Detect which cell encompasses the target text, then output its [X, Y] center coordinate. 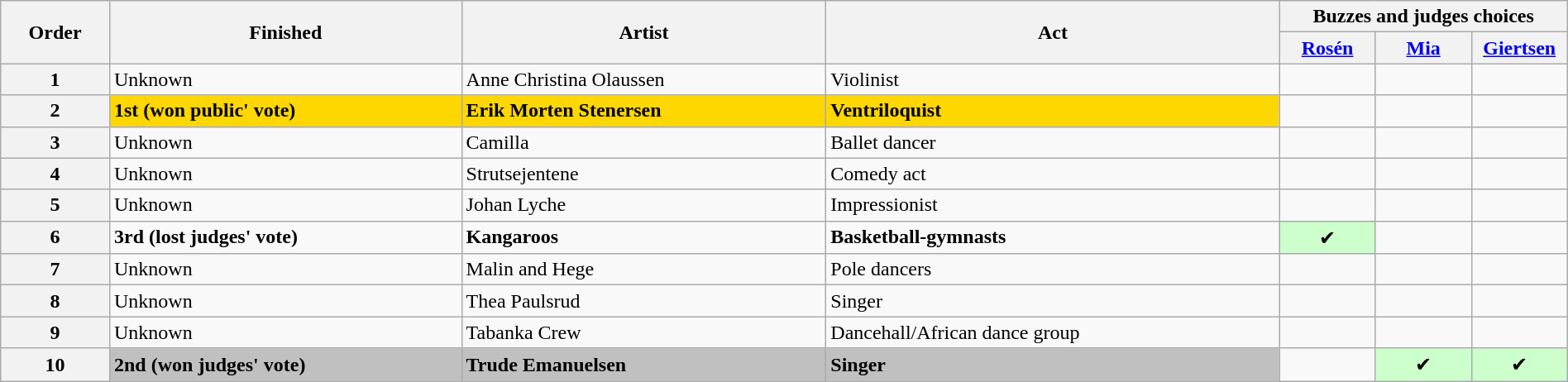
Trude Emanuelsen [643, 365]
Erik Morten Stenersen [643, 111]
Malin and Hege [643, 270]
Act [1053, 32]
5 [55, 205]
Order [55, 32]
Ballet dancer [1053, 142]
1st (won public' vote) [285, 111]
Giertsen [1519, 48]
Johan Lyche [643, 205]
2nd (won judges' vote) [285, 365]
Comedy act [1053, 174]
3rd (lost judges' vote) [285, 237]
4 [55, 174]
6 [55, 237]
Mia [1423, 48]
Strutsejentene [643, 174]
7 [55, 270]
Tabanka Crew [643, 332]
Ventriloquist [1053, 111]
10 [55, 365]
Thea Paulsrud [643, 301]
Artist [643, 32]
Kangaroos [643, 237]
Impressionist [1053, 205]
Anne Christina Olaussen [643, 79]
Rosén [1327, 48]
Pole dancers [1053, 270]
Camilla [643, 142]
Violinist [1053, 79]
9 [55, 332]
Basketball-gymnasts [1053, 237]
Finished [285, 32]
1 [55, 79]
8 [55, 301]
Dancehall/African dance group [1053, 332]
Buzzes and judges choices [1423, 17]
3 [55, 142]
2 [55, 111]
